Search for the cell housing the specified text and yield its [X, Y] center coordinate. 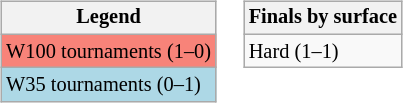
W35 tournaments (0–1) [108, 85]
Legend [108, 18]
W100 tournaments (1–0) [108, 51]
Hard (1–1) [323, 51]
Finals by surface [323, 18]
